Return [x, y] of the center of cell containing provided text 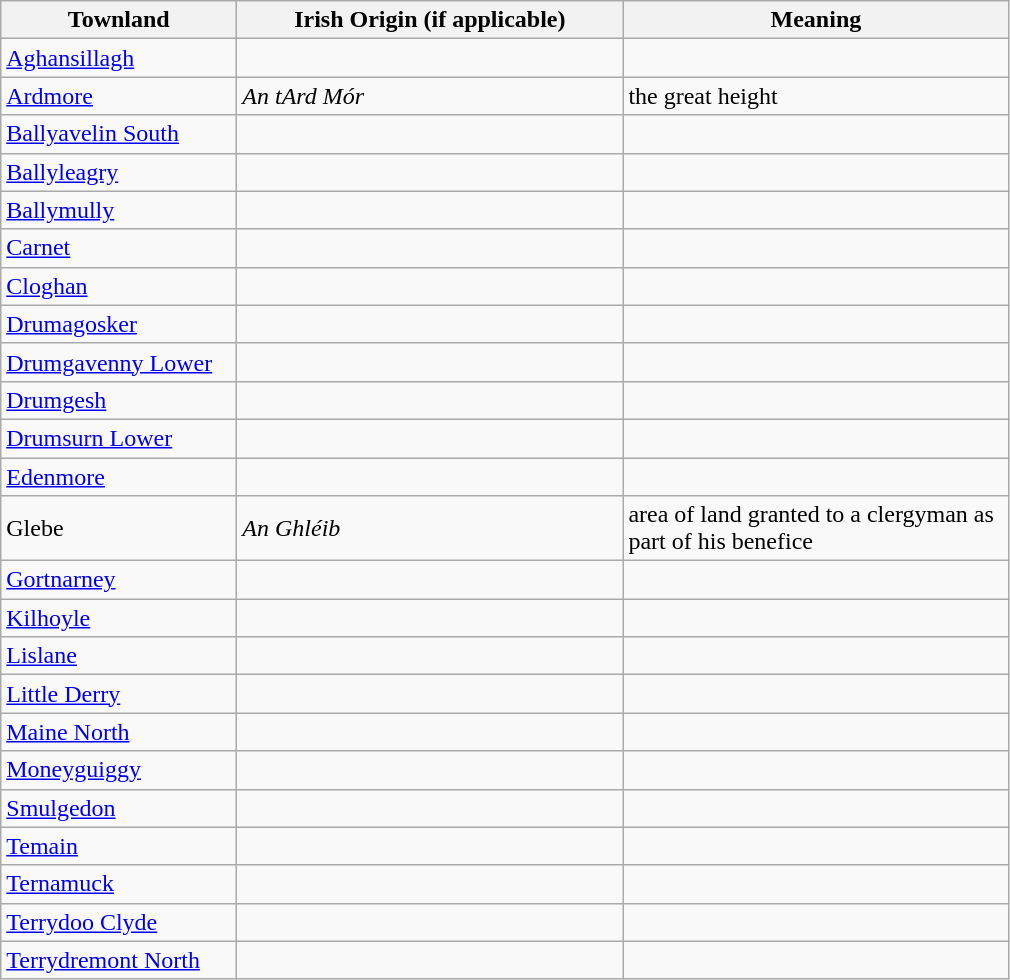
An tArd Mór [430, 96]
Meaning [816, 20]
Ballyavelin South [119, 134]
Aghansillagh [119, 58]
Ballymully [119, 210]
Smulgedon [119, 808]
Edenmore [119, 477]
Drumgavenny Lower [119, 362]
Terrydoo Clyde [119, 922]
Terrydremont North [119, 960]
Cloghan [119, 286]
Temain [119, 846]
Ternamuck [119, 884]
Drumagosker [119, 324]
Maine North [119, 732]
Glebe [119, 528]
Moneyguiggy [119, 770]
Kilhoyle [119, 618]
Irish Origin (if applicable) [430, 20]
Little Derry [119, 694]
area of land granted to a clergyman as part of his benefice [816, 528]
Drumsurn Lower [119, 438]
Townland [119, 20]
Lislane [119, 656]
Drumgesh [119, 400]
Carnet [119, 248]
the great height [816, 96]
Ardmore [119, 96]
An Ghléib [430, 528]
Gortnarney [119, 580]
Ballyleagry [119, 172]
